Provide the [X, Y] coordinate of the cell's center where the given text is located.  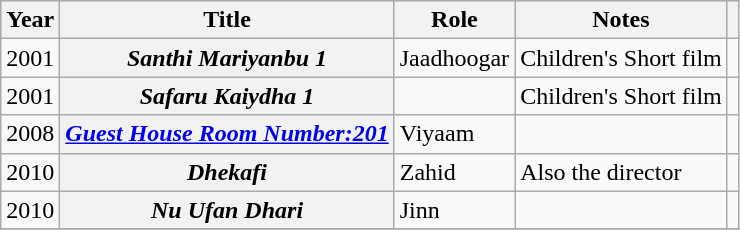
Title [227, 20]
Nu Ufan Dhari [227, 210]
Also the director [622, 172]
Jinn [454, 210]
Jaadhoogar [454, 58]
Santhi Mariyanbu 1 [227, 58]
2008 [30, 134]
Year [30, 20]
Guest House Room Number:201 [227, 134]
Zahid [454, 172]
Role [454, 20]
Dhekafi [227, 172]
Safaru Kaiydha 1 [227, 96]
Viyaam [454, 134]
Notes [622, 20]
